Search for the cell housing the specified text and yield its [X, Y] center coordinate. 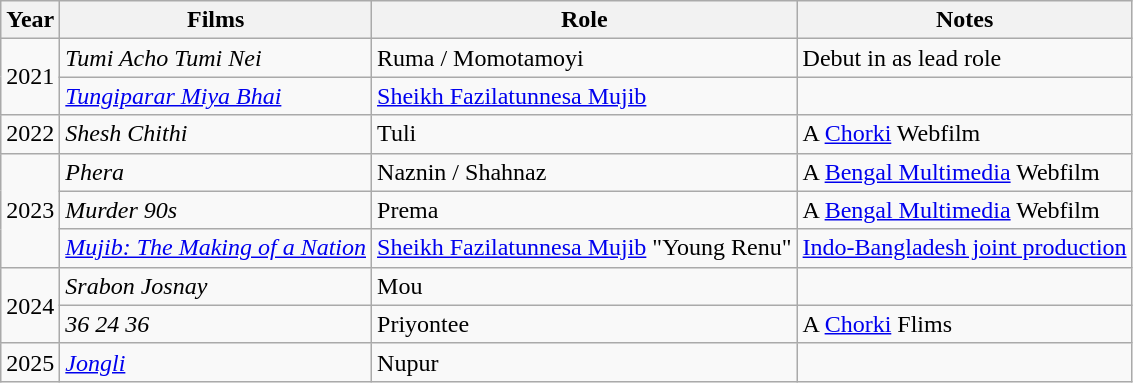
Naznin / Shahnaz [585, 172]
2022 [30, 134]
Murder 90s [216, 210]
2024 [30, 305]
2023 [30, 210]
2025 [30, 362]
Debut in as lead role [964, 58]
2021 [30, 77]
A Chorki Flims [964, 324]
Priyontee [585, 324]
Films [216, 20]
Tuli [585, 134]
Sheikh Fazilatunnesa Mujib [585, 96]
Ruma / Momotamoyi [585, 58]
Tumi Acho Tumi Nei [216, 58]
Indo-Bangladesh joint production [964, 248]
Prema [585, 210]
36 24 36 [216, 324]
Srabon Josnay [216, 286]
A Chorki Webfilm [964, 134]
Tungiparar Miya Bhai [216, 96]
Mou [585, 286]
Sheikh Fazilatunnesa Mujib "Young Renu" [585, 248]
Nupur [585, 362]
Shesh Chithi [216, 134]
Notes [964, 20]
Jongli [216, 362]
Phera [216, 172]
Year [30, 20]
Mujib: The Making of a Nation [216, 248]
Role [585, 20]
